Search for the cell housing the specified text and yield its (X, Y) center coordinate. 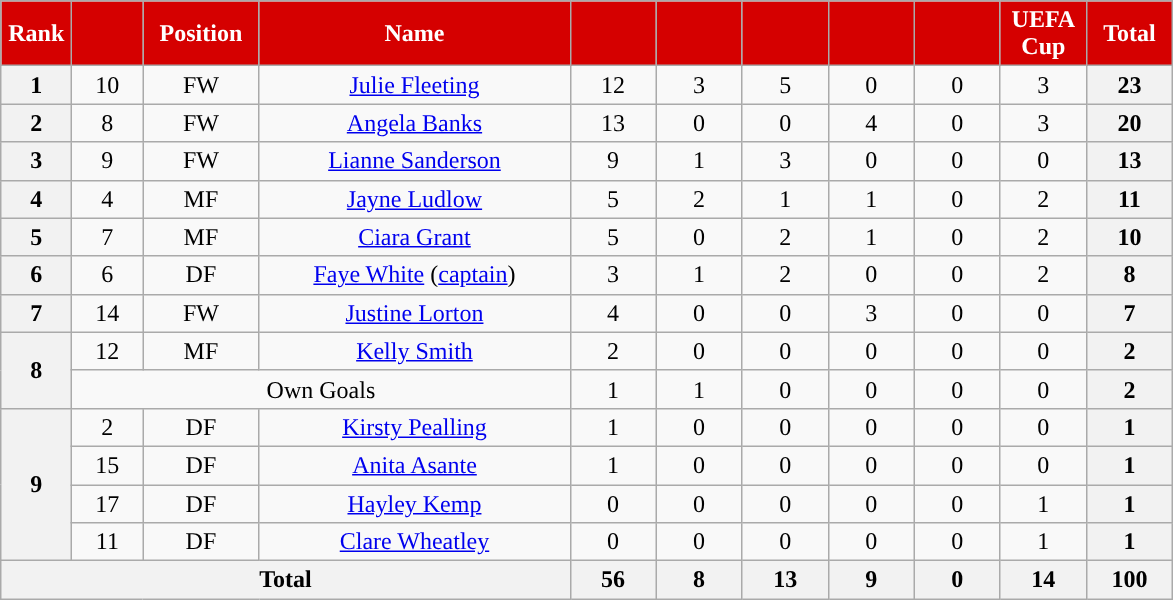
Rank (36, 34)
Anita Asante (414, 465)
Julie Fleeting (414, 85)
100 (1129, 580)
Position (201, 34)
Kirsty Pealling (414, 427)
56 (613, 580)
20 (1129, 123)
Ciara Grant (414, 237)
Jayne Ludlow (414, 199)
Kelly Smith (414, 351)
Faye White (captain) (414, 275)
Clare Wheatley (414, 542)
Name (414, 34)
17 (108, 503)
Angela Banks (414, 123)
Hayley Kemp (414, 503)
Justine Lorton (414, 313)
Lianne Sanderson (414, 161)
15 (108, 465)
Own Goals (321, 389)
23 (1129, 85)
UEFA Cup (1043, 34)
